Return the (X, Y) coordinate for the center point of the cell that contains the specified text.  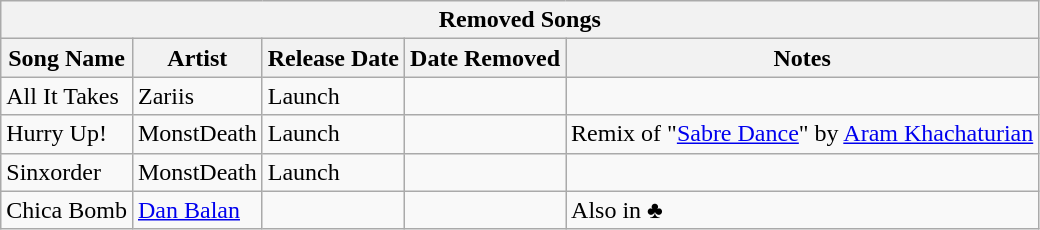
Date Removed (486, 58)
Removed Songs (520, 20)
All It Takes (67, 96)
Dan Balan (197, 210)
Artist (197, 58)
Sinxorder (67, 172)
Song Name (67, 58)
Chica Bomb (67, 210)
Release Date (333, 58)
Also in ♣️ (802, 210)
Remix of "Sabre Dance" by Aram Khachaturian (802, 134)
Notes (802, 58)
Hurry Up! (67, 134)
Zariis (197, 96)
